Locate the cell with the specified text and output its (x, y) center coordinate. 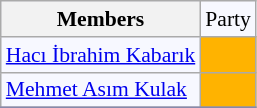
Members (101, 19)
Party (228, 19)
Mehmet Asım Kulak (101, 90)
Hacı İbrahim Kabarık (101, 55)
